Return [X, Y] of the center of cell containing provided text 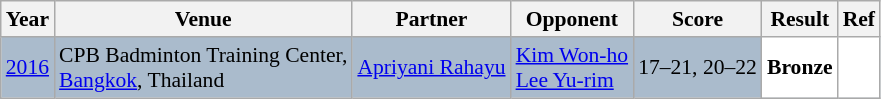
Bronze [800, 68]
Ref [859, 19]
Partner [431, 19]
Year [28, 19]
CPB Badminton Training Center,Bangkok, Thailand [203, 68]
Score [698, 19]
17–21, 20–22 [698, 68]
Opponent [572, 19]
Apriyani Rahayu [431, 68]
2016 [28, 68]
Kim Won-ho Lee Yu-rim [572, 68]
Venue [203, 19]
Result [800, 19]
